Detect which cell encompasses the target text, then output its [x, y] center coordinate. 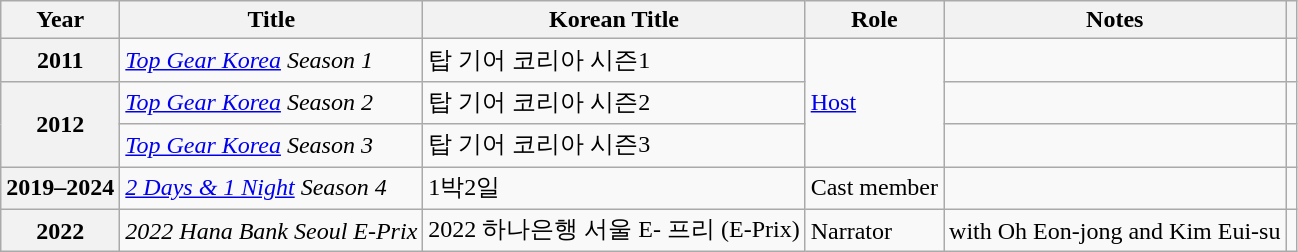
Top Gear Korea Season 1 [272, 60]
2012 [60, 124]
Top Gear Korea Season 2 [272, 102]
2011 [60, 60]
탑 기어 코리아 시즌2 [614, 102]
Role [874, 20]
2019–2024 [60, 188]
Title [272, 20]
Notes [1115, 20]
Cast member [874, 188]
Year [60, 20]
탑 기어 코리아 시즌3 [614, 146]
with Oh Eon-jong and Kim Eui-su [1115, 230]
Korean Title [614, 20]
Top Gear Korea Season 3 [272, 146]
2 Days & 1 Night Season 4 [272, 188]
2022 Hana Bank Seoul E-Prix [272, 230]
2022 [60, 230]
1박2일 [614, 188]
Host [874, 103]
Narrator [874, 230]
2022 하나은행 서울 E- 프리 (E-Prix) [614, 230]
탑 기어 코리아 시즌1 [614, 60]
